Detect which cell encompasses the target text, then output its [X, Y] center coordinate. 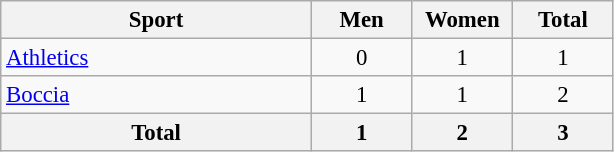
Boccia [156, 95]
Men [362, 20]
0 [362, 58]
Athletics [156, 58]
3 [564, 133]
Women [462, 20]
Sport [156, 20]
